Find where the given text appears and provide that cell's center as [X, Y] coordinate. 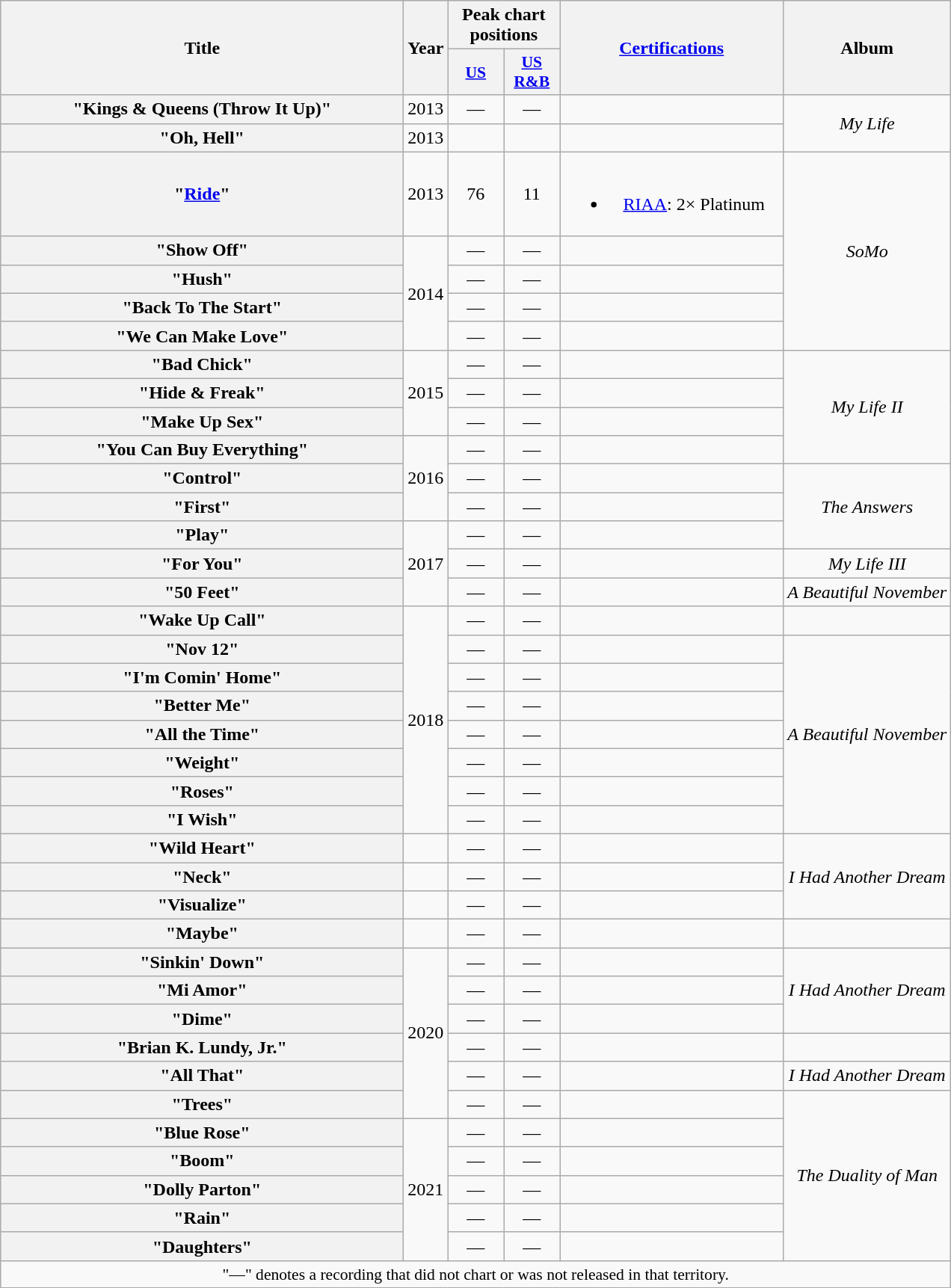
"50 Feet" [202, 592]
Peak chart positions [504, 25]
"Better Me" [202, 706]
"For You" [202, 564]
"Make Up Sex" [202, 421]
"Control" [202, 478]
Certifications [671, 48]
"Kings & Queens (Throw It Up)" [202, 109]
2018 [426, 720]
SoMo [867, 251]
2014 [426, 293]
"We Can Make Love" [202, 336]
2015 [426, 392]
My Life III [867, 564]
"Neck" [202, 877]
Year [426, 48]
"Blue Rose" [202, 1133]
"Trees" [202, 1104]
My Life [867, 123]
"Visualize" [202, 905]
US [475, 72]
"Play" [202, 535]
"Wake Up Call" [202, 620]
"Bad Chick" [202, 364]
"All the Time" [202, 734]
"Oh, Hell" [202, 138]
2020 [426, 1033]
"Daughters" [202, 1246]
"Roses" [202, 791]
"I'm Comin' Home" [202, 677]
"Maybe" [202, 934]
US R&B [532, 72]
"Rain" [202, 1218]
"Dime" [202, 1019]
The Answers [867, 507]
"Boom" [202, 1161]
2016 [426, 478]
76 [475, 194]
"Mi Amor" [202, 990]
"Show Off" [202, 250]
"First" [202, 507]
"Nov 12" [202, 649]
"Weight" [202, 762]
"All That" [202, 1076]
"Wild Heart" [202, 848]
My Life II [867, 407]
Album [867, 48]
The Duality of Man [867, 1175]
"Back To The Start" [202, 307]
2021 [426, 1189]
"—" denotes a recording that did not chart or was not released in that territory. [475, 1274]
"Ride" [202, 194]
"Sinkin' Down" [202, 962]
11 [532, 194]
"Brian K. Lundy, Jr." [202, 1047]
"Dolly Parton" [202, 1189]
"Hush" [202, 279]
RIAA: 2× Platinum [671, 194]
"Hide & Freak" [202, 392]
2017 [426, 564]
Title [202, 48]
"You Can Buy Everything" [202, 450]
"I Wish" [202, 819]
